Provide the (x, y) coordinate of the cell's center where the given text is located.  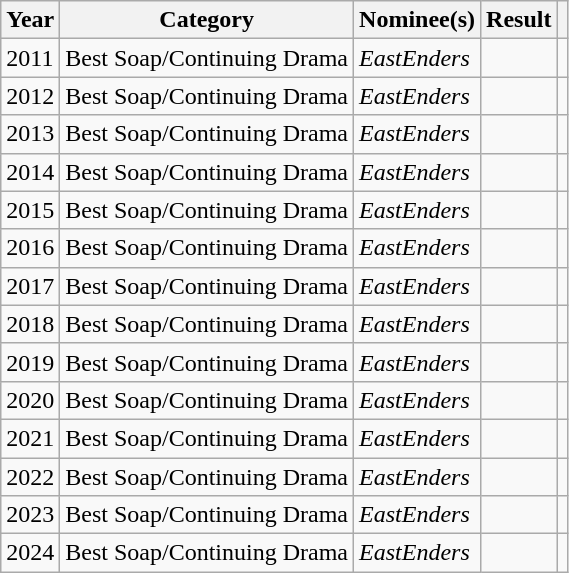
2017 (30, 286)
2019 (30, 362)
Year (30, 20)
2013 (30, 134)
Result (519, 20)
2024 (30, 553)
Category (207, 20)
2014 (30, 172)
2012 (30, 96)
Nominee(s) (418, 20)
2015 (30, 210)
2022 (30, 477)
2023 (30, 515)
2020 (30, 400)
2018 (30, 324)
2011 (30, 58)
2016 (30, 248)
2021 (30, 438)
